Return (x, y) of the center of cell containing provided text 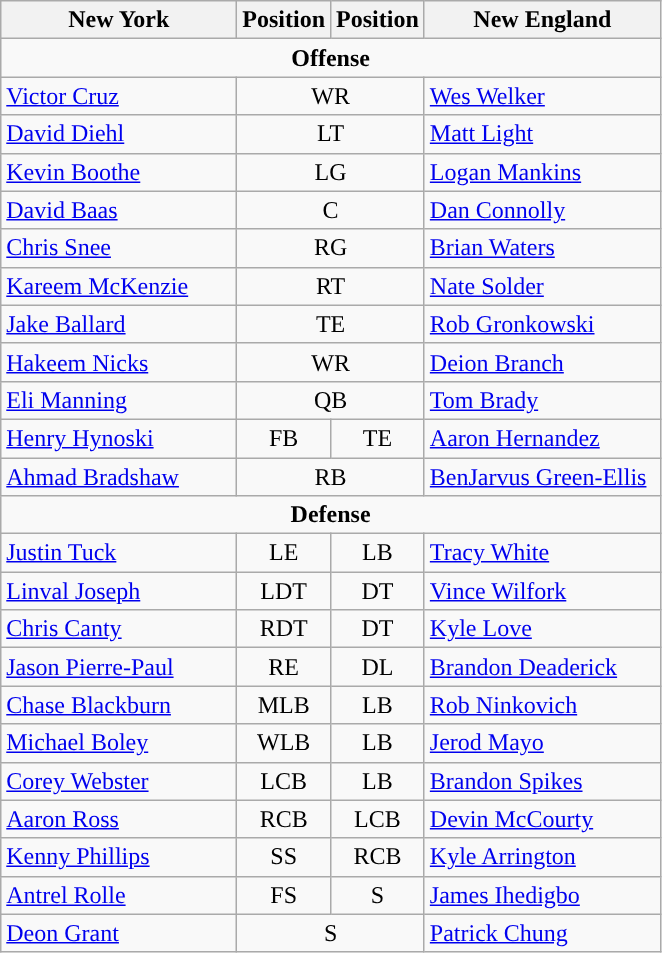
Rob Ninkovich (542, 705)
Brandon Spikes (542, 781)
LDT (284, 591)
Corey Webster (119, 781)
New England (542, 20)
Tracy White (542, 553)
C (331, 210)
Eli Manning (119, 400)
David Baas (119, 210)
Dan Connolly (542, 210)
Jake Ballard (119, 324)
Jason Pierre-Paul (119, 667)
Logan Mankins (542, 172)
Chase Blackburn (119, 705)
Kyle Love (542, 629)
RT (331, 286)
Chris Snee (119, 248)
DL (378, 667)
Kareem McKenzie (119, 286)
Matt Light (542, 134)
David Diehl (119, 134)
Brian Waters (542, 248)
Jerod Mayo (542, 743)
LG (331, 172)
WLB (284, 743)
FB (284, 438)
Defense (331, 515)
Offense (331, 58)
Devin McCourty (542, 819)
LE (284, 553)
James Ihedigbo (542, 895)
Michael Boley (119, 743)
Justin Tuck (119, 553)
MLB (284, 705)
FS (284, 895)
Brandon Deaderick (542, 667)
Aaron Ross (119, 819)
Victor Cruz (119, 96)
Rob Gronkowski (542, 324)
Kyle Arrington (542, 857)
RE (284, 667)
Deion Branch (542, 362)
Kevin Boothe (119, 172)
RDT (284, 629)
Patrick Chung (542, 933)
Aaron Hernandez (542, 438)
New York (119, 20)
Ahmad Bradshaw (119, 477)
Nate Solder (542, 286)
Wes Welker (542, 96)
Chris Canty (119, 629)
Deon Grant (119, 933)
Hakeem Nicks (119, 362)
RB (331, 477)
Henry Hynoski (119, 438)
Tom Brady (542, 400)
Vince Wilfork (542, 591)
QB (331, 400)
SS (284, 857)
BenJarvus Green-Ellis (542, 477)
Antrel Rolle (119, 895)
RG (331, 248)
Kenny Phillips (119, 857)
Linval Joseph (119, 591)
LT (331, 134)
